Output the (X, Y) coordinate of the center of the cell containing the given text.  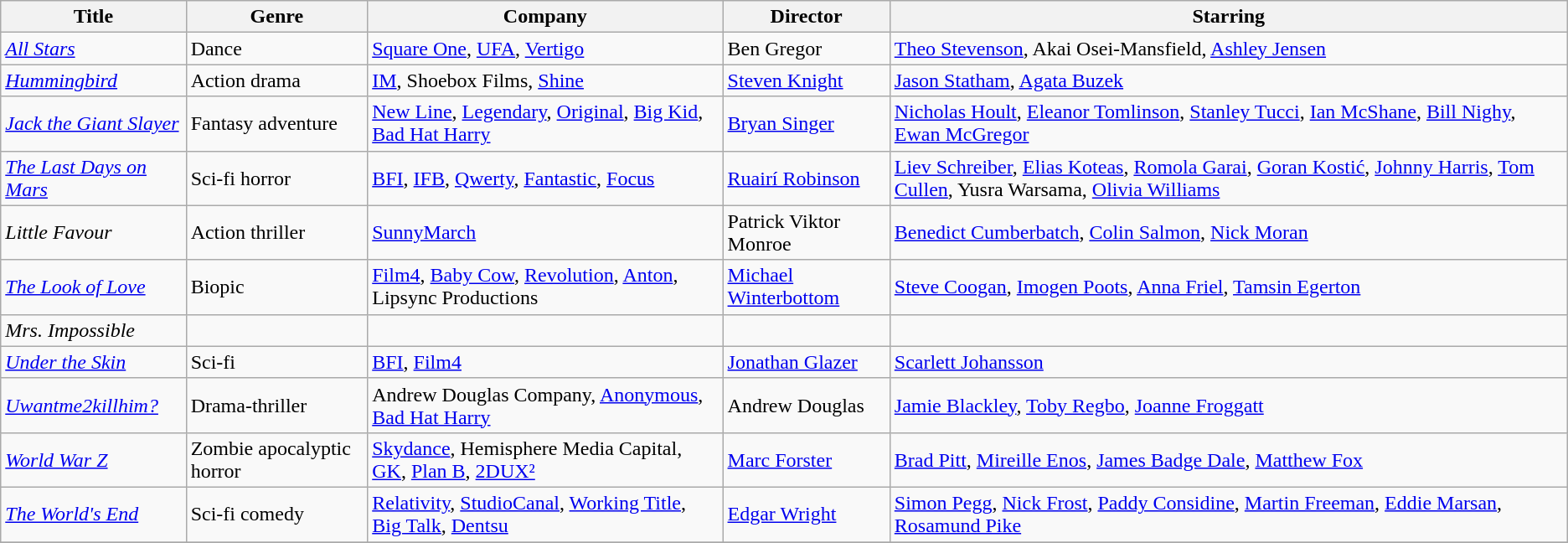
Scarlett Johansson (1228, 362)
IM, Shoebox Films, Shine (545, 80)
Sci-fi (276, 362)
Andrew Douglas (806, 406)
Action drama (276, 80)
The Last Days on Mars (94, 178)
Steven Knight (806, 80)
Zombie apocalyptic horror (276, 459)
World War Z (94, 459)
Film4, Baby Cow, Revolution, Anton, Lipsync Productions (545, 287)
All Stars (94, 49)
Under the Skin (94, 362)
Company (545, 17)
Skydance, Hemisphere Media Capital, GK, Plan B, 2DUX² (545, 459)
Liev Schreiber, Elias Koteas, Romola Garai, Goran Kostić, Johnny Harris, Tom Cullen, Yusra Warsama, Olivia Williams (1228, 178)
Ben Gregor (806, 49)
Action thriller (276, 233)
Simon Pegg, Nick Frost, Paddy Considine, Martin Freeman, Eddie Marsan, Rosamund Pike (1228, 515)
Jason Statham, Agata Buzek (1228, 80)
Uwantme2killhim? (94, 406)
Sci-fi comedy (276, 515)
Title (94, 17)
Ruairí Robinson (806, 178)
Jonathan Glazer (806, 362)
Andrew Douglas Company, Anonymous, Bad Hat Harry (545, 406)
Biopic (276, 287)
BFI, IFB, Qwerty, Fantastic, Focus (545, 178)
Starring (1228, 17)
Square One, UFA, Vertigo (545, 49)
BFI, Film4 (545, 362)
Nicholas Hoult, Eleanor Tomlinson, Stanley Tucci, Ian McShane, Bill Nighy, Ewan McGregor (1228, 124)
Little Favour (94, 233)
Brad Pitt, Mireille Enos, James Badge Dale, Matthew Fox (1228, 459)
Benedict Cumberbatch, Colin Salmon, Nick Moran (1228, 233)
SunnyMarch (545, 233)
Bryan Singer (806, 124)
Michael Winterbottom (806, 287)
Genre (276, 17)
The World's End (94, 515)
Hummingbird (94, 80)
Steve Coogan, Imogen Poots, Anna Friel, Tamsin Egerton (1228, 287)
Relativity, StudioCanal, Working Title, Big Talk, Dentsu (545, 515)
Fantasy adventure (276, 124)
The Look of Love (94, 287)
Director (806, 17)
Mrs. Impossible (94, 330)
New Line, Legendary, Original, Big Kid, Bad Hat Harry (545, 124)
Edgar Wright (806, 515)
Jamie Blackley, Toby Regbo, Joanne Froggatt (1228, 406)
Marc Forster (806, 459)
Dance (276, 49)
Theo Stevenson, Akai Osei-Mansfield, Ashley Jensen (1228, 49)
Drama-thriller (276, 406)
Jack the Giant Slayer (94, 124)
Sci-fi horror (276, 178)
Patrick Viktor Monroe (806, 233)
